Identify which cell holds the provided text, then report its [X, Y] central coordinate. 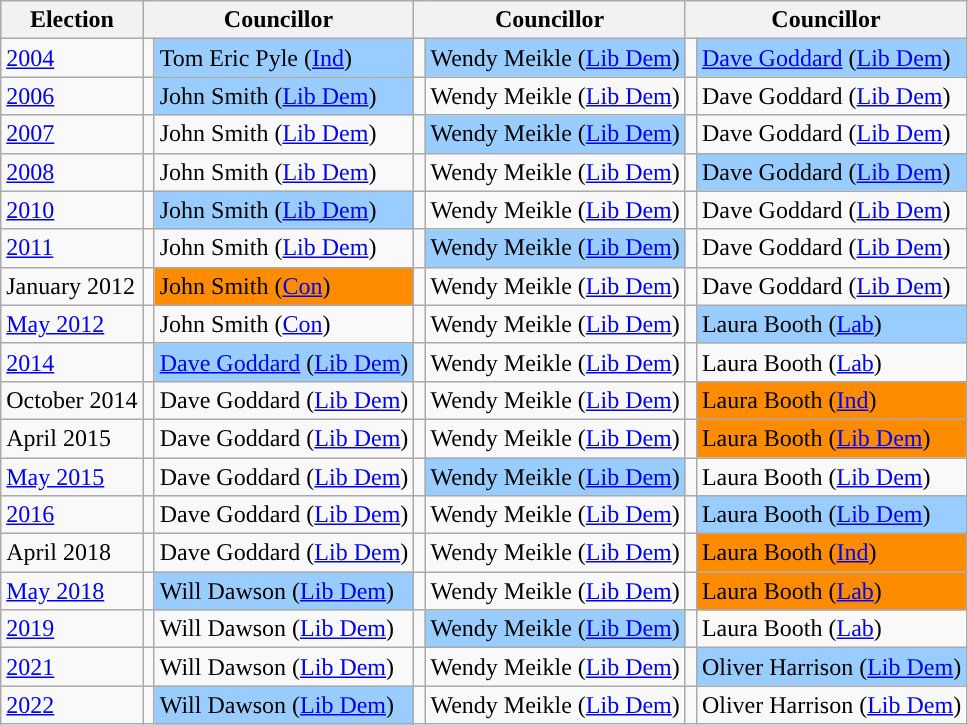
2014 [72, 362]
2022 [72, 705]
2006 [72, 96]
2008 [72, 172]
Tom Eric Pyle (Ind) [284, 58]
Election [72, 20]
January 2012 [72, 286]
2016 [72, 515]
April 2018 [72, 553]
2004 [72, 58]
April 2015 [72, 438]
2010 [72, 210]
May 2018 [72, 591]
2007 [72, 134]
2021 [72, 667]
October 2014 [72, 400]
May 2015 [72, 477]
May 2012 [72, 324]
2011 [72, 248]
2019 [72, 629]
